Scan for the cell matching the given text and deliver its [x, y] coordinate at center. 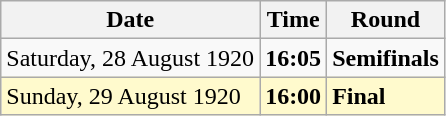
Round [386, 20]
Final [386, 96]
Time [294, 20]
Sunday, 29 August 1920 [130, 96]
Saturday, 28 August 1920 [130, 58]
Date [130, 20]
16:00 [294, 96]
Semifinals [386, 58]
16:05 [294, 58]
